Locate the cell with the specified text and output its (X, Y) center coordinate. 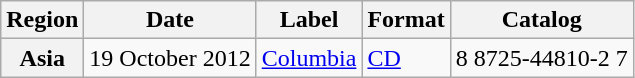
Format (406, 20)
19 October 2012 (170, 58)
CD (406, 58)
Catalog (542, 20)
Label (309, 20)
Columbia (309, 58)
Asia (42, 58)
Date (170, 20)
Region (42, 20)
8 8725-44810-2 7 (542, 58)
